Search for the cell housing the specified text and yield its [x, y] center coordinate. 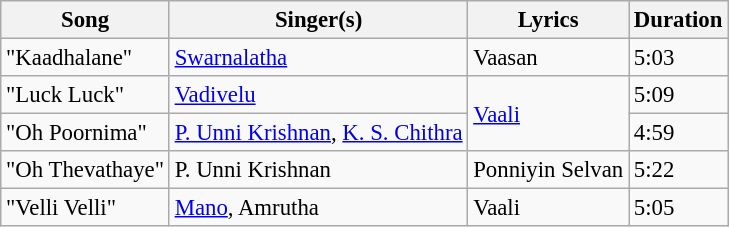
5:22 [678, 170]
"Luck Luck" [86, 95]
Vaasan [548, 58]
P. Unni Krishnan, K. S. Chithra [318, 133]
Mano, Amrutha [318, 208]
Song [86, 20]
Vadivelu [318, 95]
Lyrics [548, 20]
"Oh Poornima" [86, 133]
4:59 [678, 133]
"Velli Velli" [86, 208]
Singer(s) [318, 20]
Swarnalatha [318, 58]
5:05 [678, 208]
"Kaadhalane" [86, 58]
"Oh Thevathaye" [86, 170]
5:09 [678, 95]
P. Unni Krishnan [318, 170]
5:03 [678, 58]
Duration [678, 20]
Ponniyin Selvan [548, 170]
